Determine the [X, Y] coordinate at the center of the cell enclosing the given text.  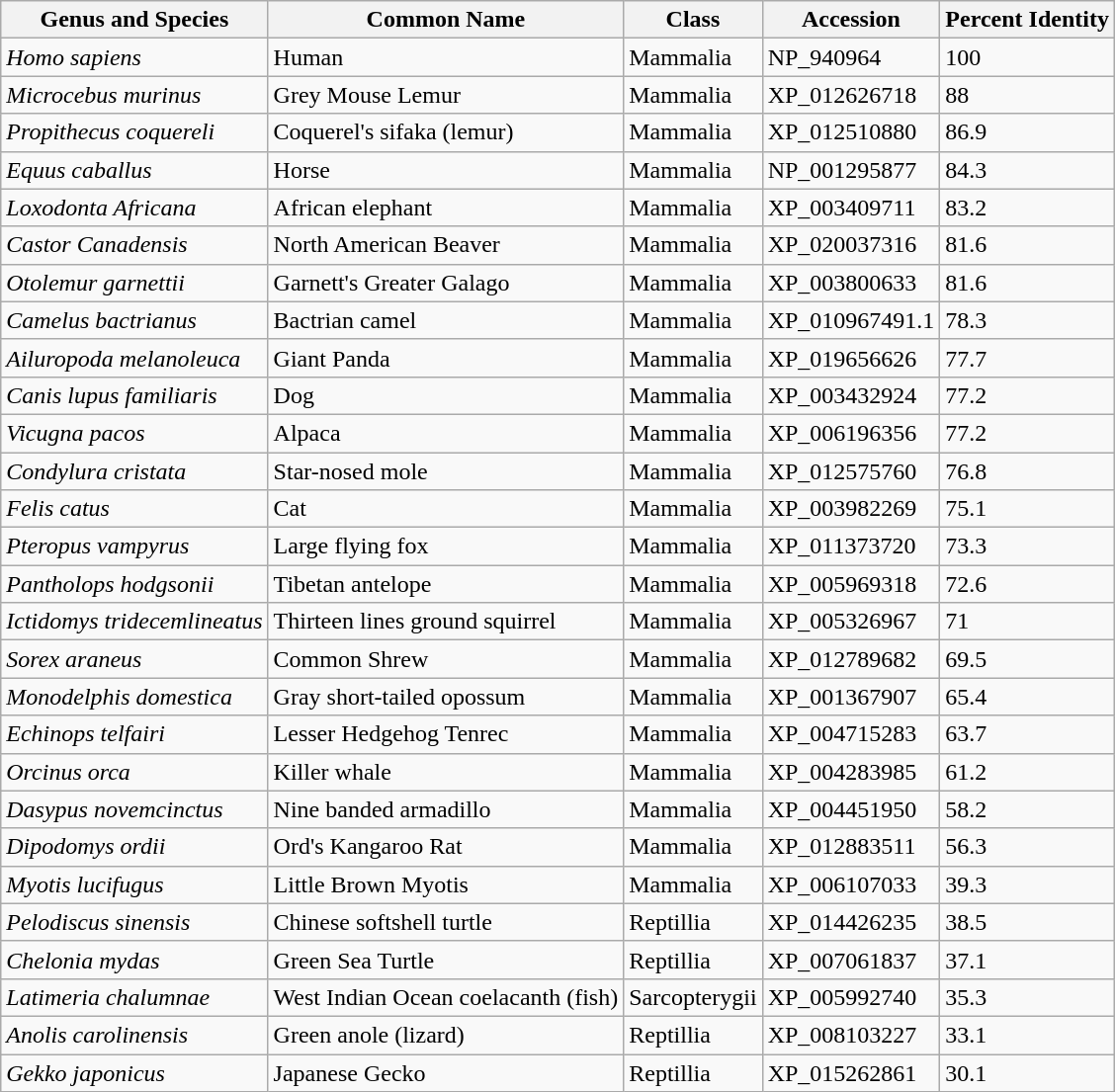
Pteropus vampyrus [134, 546]
Propithecus coquereli [134, 132]
XP_003432924 [851, 395]
XP_014426235 [851, 922]
XP_006196356 [851, 433]
XP_010967491.1 [851, 320]
35.3 [1028, 997]
Dog [446, 395]
Lesser Hedgehog Tenrec [446, 734]
XP_019656626 [851, 358]
Green anole (lizard) [446, 1035]
63.7 [1028, 734]
Canis lupus familiaris [134, 395]
North American Beaver [446, 245]
30.1 [1028, 1072]
XP_003982269 [851, 509]
Castor Canadensis [134, 245]
Ord's Kangaroo Rat [446, 847]
Dasypus novemcinctus [134, 809]
Gray short-tailed opossum [446, 697]
Nine banded armadillo [446, 809]
76.8 [1028, 471]
XP_004283985 [851, 772]
Human [446, 57]
XP_005326967 [851, 622]
Condylura cristata [134, 471]
77.7 [1028, 358]
39.3 [1028, 884]
83.2 [1028, 208]
XP_008103227 [851, 1035]
72.6 [1028, 584]
XP_005969318 [851, 584]
Loxodonta Africana [134, 208]
38.5 [1028, 922]
Ailuropoda melanoleuca [134, 358]
Star-nosed mole [446, 471]
African elephant [446, 208]
Pelodiscus sinensis [134, 922]
Homo sapiens [134, 57]
Chelonia mydas [134, 960]
XP_006107033 [851, 884]
Large flying fox [446, 546]
84.3 [1028, 170]
Pantholops hodgsonii [134, 584]
75.1 [1028, 509]
Alpaca [446, 433]
Thirteen lines ground squirrel [446, 622]
Green Sea Turtle [446, 960]
Horse [446, 170]
33.1 [1028, 1035]
NP_001295877 [851, 170]
Bactrian camel [446, 320]
Chinese softshell turtle [446, 922]
37.1 [1028, 960]
Myotis lucifugus [134, 884]
Sorex araneus [134, 659]
Microcebus murinus [134, 95]
Genus and Species [134, 20]
Gekko japonicus [134, 1072]
61.2 [1028, 772]
NP_940964 [851, 57]
Sarcopterygii [693, 997]
Felis catus [134, 509]
Vicugna pacos [134, 433]
XP_004715283 [851, 734]
XP_001367907 [851, 697]
Orcinus orca [134, 772]
56.3 [1028, 847]
69.5 [1028, 659]
XP_007061837 [851, 960]
XP_020037316 [851, 245]
West Indian Ocean coelacanth (fish) [446, 997]
Giant Panda [446, 358]
Class [693, 20]
Common Name [446, 20]
Anolis carolinensis [134, 1035]
Percent Identity [1028, 20]
65.4 [1028, 697]
Equus caballus [134, 170]
88 [1028, 95]
XP_015262861 [851, 1072]
Otolemur garnettii [134, 283]
Monodelphis domestica [134, 697]
Echinops telfairi [134, 734]
Killer whale [446, 772]
XP_012575760 [851, 471]
Garnett's Greater Galago [446, 283]
XP_012626718 [851, 95]
XP_003800633 [851, 283]
Tibetan antelope [446, 584]
XP_003409711 [851, 208]
Coquerel's sifaka (lemur) [446, 132]
XP_012883511 [851, 847]
86.9 [1028, 132]
Grey Mouse Lemur [446, 95]
XP_012789682 [851, 659]
XP_012510880 [851, 132]
Camelus bactrianus [134, 320]
Japanese Gecko [446, 1072]
Ictidomys tridecemlineatus [134, 622]
XP_004451950 [851, 809]
XP_011373720 [851, 546]
XP_005992740 [851, 997]
71 [1028, 622]
73.3 [1028, 546]
Latimeria chalumnae [134, 997]
100 [1028, 57]
Little Brown Myotis [446, 884]
58.2 [1028, 809]
Dipodomys ordii [134, 847]
78.3 [1028, 320]
Cat [446, 509]
Accession [851, 20]
Common Shrew [446, 659]
